Search for the cell housing the specified text and yield its [X, Y] center coordinate. 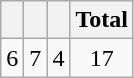
17 [102, 58]
4 [58, 58]
Total [102, 20]
7 [36, 58]
6 [12, 58]
